Capture the cell that displays the provided text and extract its [X, Y] central coordinate. 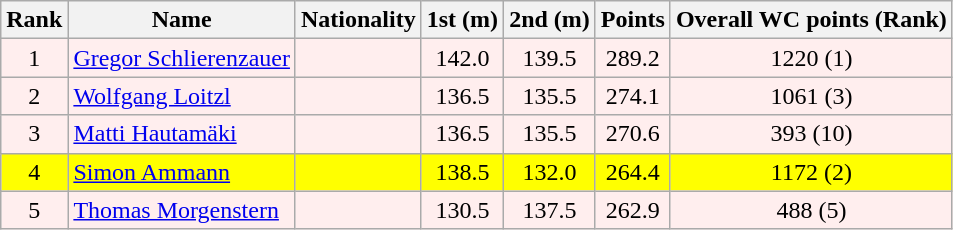
5 [34, 210]
137.5 [550, 210]
132.0 [550, 172]
1061 (3) [811, 96]
Simon Ammann [182, 172]
Thomas Morgenstern [182, 210]
1 [34, 58]
Matti Hautamäki [182, 134]
393 (10) [811, 134]
4 [34, 172]
270.6 [632, 134]
142.0 [462, 58]
130.5 [462, 210]
3 [34, 134]
Points [632, 20]
289.2 [632, 58]
488 (5) [811, 210]
Name [182, 20]
274.1 [632, 96]
1172 (2) [811, 172]
Gregor Schlierenzauer [182, 58]
Rank [34, 20]
1220 (1) [811, 58]
Overall WC points (Rank) [811, 20]
Nationality [358, 20]
139.5 [550, 58]
138.5 [462, 172]
Wolfgang Loitzl [182, 96]
264.4 [632, 172]
2nd (m) [550, 20]
2 [34, 96]
262.9 [632, 210]
1st (m) [462, 20]
